Determine the (X, Y) coordinate at the center of the cell enclosing the given text.  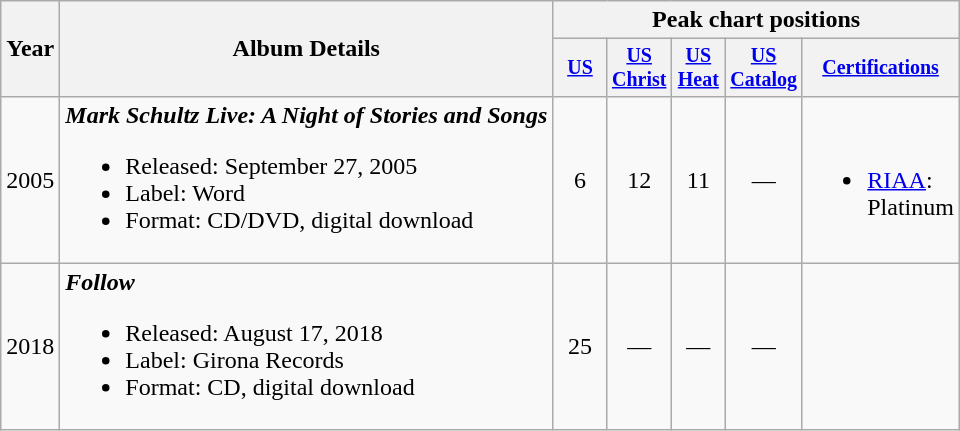
25 (580, 346)
Certifications (881, 68)
12 (639, 180)
Album Details (306, 49)
RIAA: Platinum (881, 180)
2005 (30, 180)
2018 (30, 346)
USCatalog (764, 68)
FollowReleased: August 17, 2018Label: Girona RecordsFormat: CD, digital download (306, 346)
USChrist (639, 68)
11 (698, 180)
Peak chart positions (756, 20)
US (580, 68)
Mark Schultz Live: A Night of Stories and SongsReleased: September 27, 2005Label: WordFormat: CD/DVD, digital download (306, 180)
Year (30, 49)
USHeat (698, 68)
6 (580, 180)
